Extract the (x, y) coordinate from the center of the cell holding the provided text.  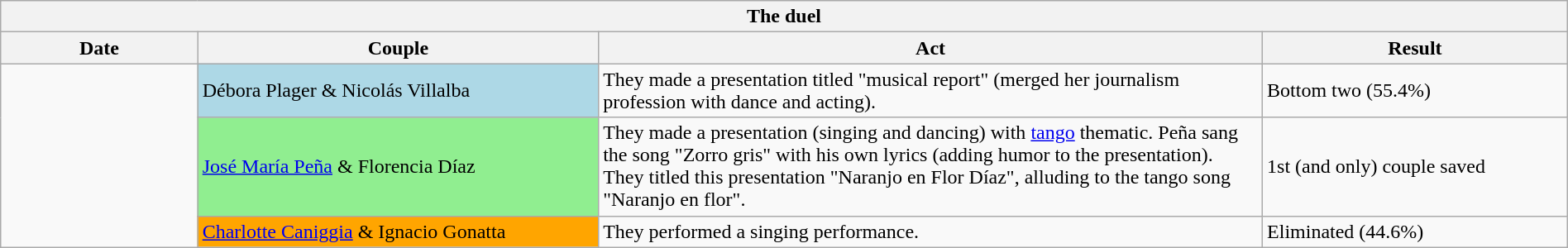
José María Peña & Florencia Díaz (398, 167)
Débora Plager & Nicolás Villalba (398, 91)
Result (1416, 48)
They made a presentation titled "musical report" (merged her journalism profession with dance and acting). (931, 91)
They performed a singing performance. (931, 231)
Date (99, 48)
The duel (784, 17)
Bottom two (55.4%) (1416, 91)
Act (931, 48)
Eliminated (44.6%) (1416, 231)
Charlotte Caniggia & Ignacio Gonatta (398, 231)
Couple (398, 48)
1st (and only) couple saved (1416, 167)
